Return the [X, Y] coordinate for the center point of the cell that contains the specified text.  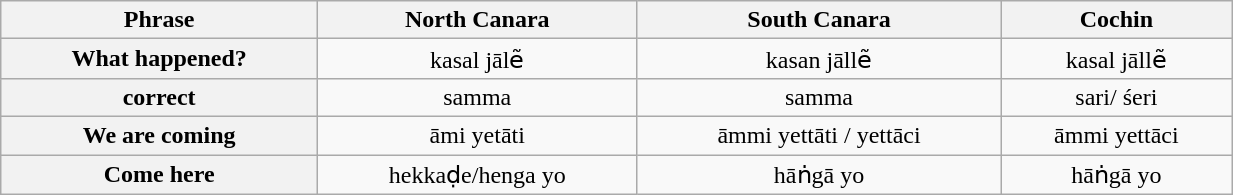
kasan jāllẽ [819, 59]
Phrase [160, 20]
Cochin [1116, 20]
South Canara [819, 20]
North Canara [478, 20]
āmmi yettāti / yettāci [819, 135]
correct [160, 97]
sari/ śeri [1116, 97]
What happened? [160, 59]
Come here [160, 174]
āmi yetāti [478, 135]
kasal jālẽ [478, 59]
We are coming [160, 135]
hekkaḍe/henga yo [478, 174]
kasal jāllẽ [1116, 59]
āmmi yettāci [1116, 135]
